Capture the cell that displays the provided text and extract its [x, y] central coordinate. 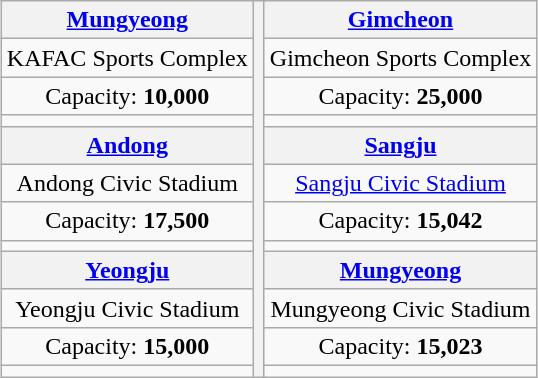
Gimcheon Sports Complex [400, 58]
Andong Civic Stadium [127, 183]
Capacity: 17,500 [127, 221]
Gimcheon [400, 20]
Andong [127, 145]
Sangju Civic Stadium [400, 183]
Yeongju Civic Stadium [127, 308]
KAFAC Sports Complex [127, 58]
Capacity: 15,000 [127, 346]
Capacity: 25,000 [400, 96]
Capacity: 15,042 [400, 221]
Sangju [400, 145]
Mungyeong Civic Stadium [400, 308]
Yeongju [127, 270]
Capacity: 15,023 [400, 346]
Capacity: 10,000 [127, 96]
